Return [x, y] of the center of cell containing provided text 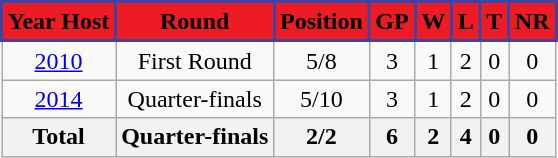
Total [59, 137]
Position [322, 22]
5/10 [322, 99]
First Round [195, 60]
2010 [59, 60]
Round [195, 22]
GP [392, 22]
Year Host [59, 22]
2/2 [322, 137]
4 [466, 137]
T [494, 22]
W [434, 22]
6 [392, 137]
NR [532, 22]
L [466, 22]
5/8 [322, 60]
2014 [59, 99]
